Scan for the cell matching the given text and deliver its (x, y) coordinate at center. 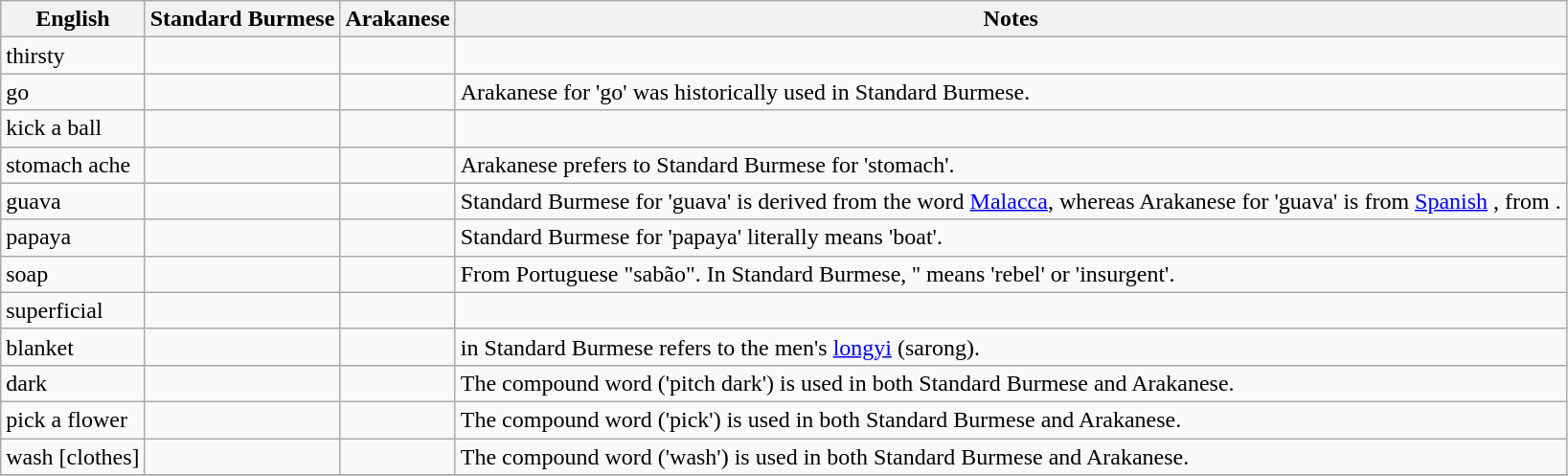
soap (73, 274)
stomach ache (73, 165)
Notes (1011, 19)
go (73, 92)
Standard Burmese (242, 19)
Arakanese prefers to Standard Burmese for 'stomach'. (1011, 165)
English (73, 19)
Arakanese (398, 19)
papaya (73, 238)
guava (73, 201)
in Standard Burmese refers to the men's longyi (sarong). (1011, 347)
Arakanese for 'go' was historically used in Standard Burmese. (1011, 92)
superficial (73, 310)
dark (73, 383)
The compound word ('pitch dark') is used in both Standard Burmese and Arakanese. (1011, 383)
blanket (73, 347)
wash [clothes] (73, 457)
The compound word ('pick') is used in both Standard Burmese and Arakanese. (1011, 419)
pick a flower (73, 419)
thirsty (73, 56)
Standard Burmese for 'papaya' literally means 'boat'. (1011, 238)
The compound word ('wash') is used in both Standard Burmese and Arakanese. (1011, 457)
From Portuguese "sabão". In Standard Burmese, '' means 'rebel' or 'insurgent'. (1011, 274)
kick a ball (73, 128)
Standard Burmese for 'guava' is derived from the word Malacca, whereas Arakanese for 'guava' is from Spanish , from . (1011, 201)
